Determine the [X, Y] coordinate at the center of the cell enclosing the given text.  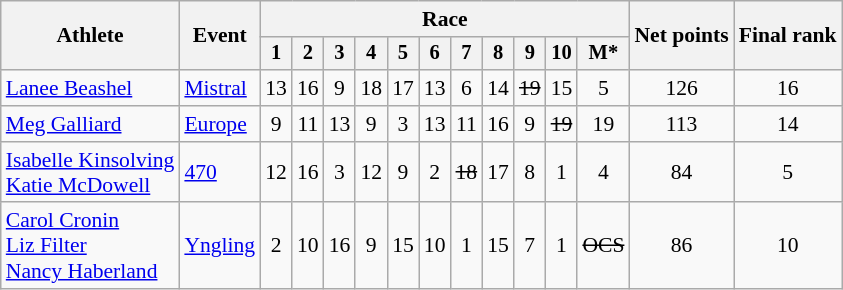
Mistral [220, 88]
84 [681, 172]
470 [220, 172]
OCS [603, 246]
Carol CroninLiz FilterNancy Haberland [90, 246]
Yngling [220, 246]
Event [220, 36]
Athlete [90, 36]
Meg Galliard [90, 124]
M* [603, 54]
Lanee Beashel [90, 88]
Race [444, 19]
Europe [220, 124]
113 [681, 124]
86 [681, 246]
Net points [681, 36]
126 [681, 88]
Final rank [788, 36]
Isabelle KinsolvingKatie McDowell [90, 172]
